Output the [x, y] coordinate of the center of the cell containing the given text.  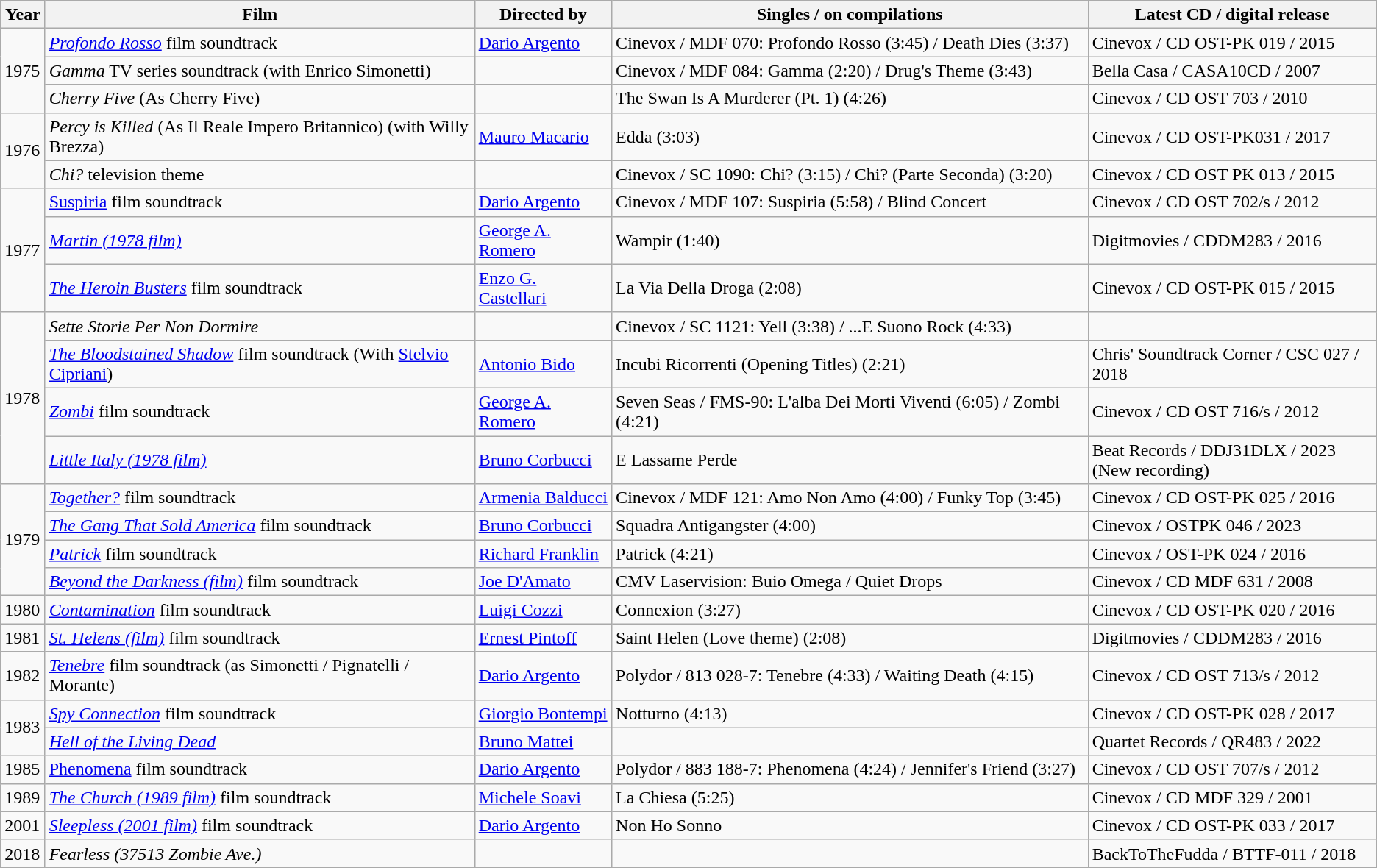
Fearless (37513 Zombie Ave.) [260, 853]
The Bloodstained Shadow film soundtrack (With Stelvio Cipriani) [260, 363]
Cinevox / SC 1090: Chi? (3:15) / Chi? (Parte Seconda) (3:20) [850, 174]
Sleepless (2001 film) film soundtrack [260, 825]
2018 [23, 853]
CMV Laservision: Buio Omega / Quiet Drops [850, 582]
Percy is Killed (As Il Reale Impero Britannico) (with Willy Brezza) [260, 137]
Bruno Mattei [543, 741]
Ernest Pintoff [543, 638]
Tenebre film soundtrack (as Simonetti / Pignatelli / Morante) [260, 675]
Suspiria film soundtrack [260, 202]
Patrick (4:21) [850, 554]
E Lassame Perde [850, 459]
Cinevox / CD OST 702/s / 2012 [1232, 202]
Squadra Antigangster (4:00) [850, 526]
La Via Della Droga (2:08) [850, 288]
Contamination film soundtrack [260, 610]
Edda (3:03) [850, 137]
Little Italy (1978 film) [260, 459]
Polydor / 883 188-7: Phenomena (4:24) / Jennifer's Friend (3:27) [850, 769]
The Swan Is A Murderer (Pt. 1) (4:26) [850, 99]
Profondo Rosso film soundtrack [260, 43]
1978 [23, 397]
Singles / on compilations [850, 15]
Gamma TV series soundtrack (with Enrico Simonetti) [260, 71]
Chi? television theme [260, 174]
Cinevox / MDF 084: Gamma (2:20) / Drug's Theme (3:43) [850, 71]
The Church (1989 film) film soundtrack [260, 797]
Saint Helen (Love theme) (2:08) [850, 638]
Cinevox / CD OST 707/s / 2012 [1232, 769]
Richard Franklin [543, 554]
Cinevox / CD OST 716/s / 2012 [1232, 412]
1982 [23, 675]
Together? film soundtrack [260, 498]
Phenomena film soundtrack [260, 769]
Cinevox / CD OST-PK 025 / 2016 [1232, 498]
Year [23, 15]
Cinevox / CD OST-PK 020 / 2016 [1232, 610]
Film [260, 15]
2001 [23, 825]
Joe D'Amato [543, 582]
1979 [23, 540]
Beyond the Darkness (film) film soundtrack [260, 582]
Martin (1978 film) [260, 240]
Non Ho Sonno [850, 825]
Latest CD / digital release [1232, 15]
Chris' Soundtrack Corner / CSC 027 / 2018 [1232, 363]
Cinevox / CD OST-PK031 / 2017 [1232, 137]
Cinevox / CD OST 703 / 2010 [1232, 99]
Polydor / 813 028-7: Tenebre (4:33) / Waiting Death (4:15) [850, 675]
Spy Connection film soundtrack [260, 714]
Connexion (3:27) [850, 610]
1980 [23, 610]
1983 [23, 728]
Cinevox / CD OST PK 013 / 2015 [1232, 174]
Cinevox / CD OST-PK 015 / 2015 [1232, 288]
Seven Seas / FMS-90: L'alba Dei Morti Viventi (6:05) / Zombi (4:21) [850, 412]
Cinevox / CD OST 713/s / 2012 [1232, 675]
Notturno (4:13) [850, 714]
Beat Records / DDJ31DLX / 2023 (New recording) [1232, 459]
1981 [23, 638]
Cinevox / MDF 070: Profondo Rosso (3:45) / Death Dies (3:37) [850, 43]
Incubi Ricorrenti (Opening Titles) (2:21) [850, 363]
St. Helens (film) film soundtrack [260, 638]
Cinevox / CD MDF 631 / 2008 [1232, 582]
The Gang That Sold America film soundtrack [260, 526]
Hell of the Living Dead [260, 741]
Bella Casa / CASA10CD / 2007 [1232, 71]
1989 [23, 797]
Cinevox / CD OST-PK 019 / 2015 [1232, 43]
Cinevox / MDF 121: Amo Non Amo (4:00) / Funky Top (3:45) [850, 498]
Giorgio Bontempi [543, 714]
Zombi film soundtrack [260, 412]
Antonio Bido [543, 363]
The Heroin Busters film soundtrack [260, 288]
Cinevox / SC 1121: Yell (3:38) / ...E Suono Rock (4:33) [850, 326]
Armenia Balducci [543, 498]
Cinevox / MDF 107: Suspiria (5:58) / Blind Concert [850, 202]
Directed by [543, 15]
Cinevox / CD OST-PK 028 / 2017 [1232, 714]
BackToTheFudda / BTTF-011 / 2018 [1232, 853]
Mauro Macario [543, 137]
1975 [23, 71]
1976 [23, 150]
Quartet Records / QR483 / 2022 [1232, 741]
Sette Storie Per Non Dormire [260, 326]
Enzo G. Castellari [543, 288]
Wampir (1:40) [850, 240]
1985 [23, 769]
Cinevox / CD OST-PK 033 / 2017 [1232, 825]
Patrick film soundtrack [260, 554]
Cinevox / OST-PK 024 / 2016 [1232, 554]
Cinevox / CD MDF 329 / 2001 [1232, 797]
Cinevox / OSTPK 046 / 2023 [1232, 526]
Cherry Five (As Cherry Five) [260, 99]
La Chiesa (5:25) [850, 797]
Michele Soavi [543, 797]
Luigi Cozzi [543, 610]
1977 [23, 250]
